Identify which cell holds the provided text, then report its [X, Y] central coordinate. 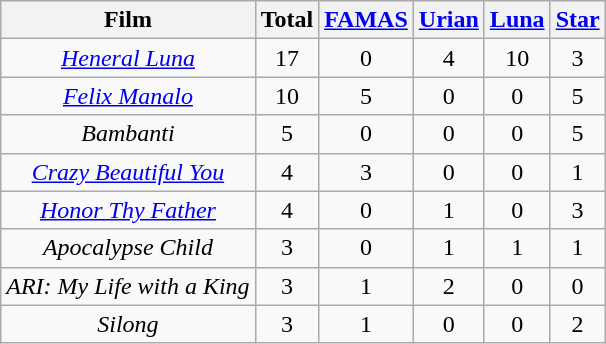
Heneral Luna [128, 58]
Bambanti [128, 134]
Apocalypse Child [128, 248]
Honor Thy Father [128, 210]
ARI: My Life with a King [128, 286]
Crazy Beautiful You [128, 172]
FAMAS [366, 20]
Star [578, 20]
Silong [128, 324]
Urian [448, 20]
Film [128, 20]
Felix Manalo [128, 96]
Luna [517, 20]
Total [287, 20]
17 [287, 58]
